Output the [X, Y] coordinate of the center of the cell containing the given text.  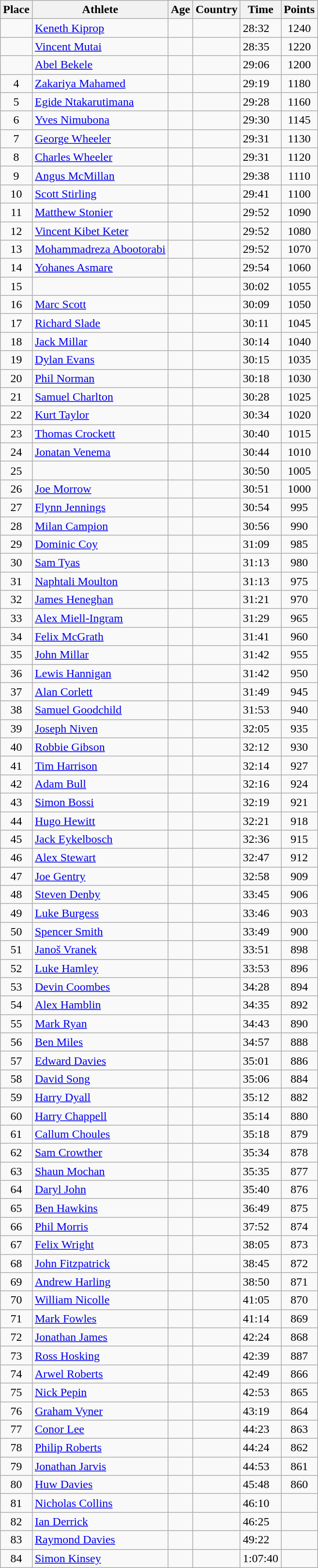
82 [16, 1521]
Lewis Hannigan [100, 673]
31:41 [260, 637]
29:38 [260, 175]
875 [299, 1208]
890 [299, 1024]
Place [16, 10]
17 [16, 323]
Devin Coombes [100, 987]
30:50 [260, 470]
83 [16, 1540]
31:49 [260, 692]
Keneth Kiprop [100, 28]
50 [16, 931]
Athlete [100, 10]
37 [16, 692]
1020 [299, 415]
20 [16, 378]
863 [299, 1429]
33:53 [260, 968]
Mark Fowles [100, 1319]
26 [16, 489]
65 [16, 1208]
935 [299, 729]
903 [299, 913]
35:01 [260, 1060]
1120 [299, 157]
51 [16, 950]
George Wheeler [100, 139]
71 [16, 1319]
36:49 [260, 1208]
19 [16, 360]
Tim Harrison [100, 765]
950 [299, 673]
Richard Slade [100, 323]
43:19 [260, 1411]
1220 [299, 47]
Joe Morrow [100, 489]
64 [16, 1190]
76 [16, 1411]
912 [299, 858]
Alan Corlett [100, 692]
39 [16, 729]
Angus McMillan [100, 175]
31:21 [260, 600]
40 [16, 747]
49:22 [260, 1540]
29:06 [260, 65]
35:14 [260, 1116]
41 [16, 765]
Matthew Stonier [100, 212]
45 [16, 839]
46:25 [260, 1521]
44:24 [260, 1448]
Joseph Niven [100, 729]
30:28 [260, 397]
Jack Eykelbosch [100, 839]
44:53 [260, 1466]
Harry Chappell [100, 1116]
34:43 [260, 1024]
31:53 [260, 710]
5 [16, 102]
995 [299, 507]
32:05 [260, 729]
4 [16, 83]
927 [299, 765]
James Heneghan [100, 600]
33:49 [260, 931]
35:35 [260, 1171]
Luke Burgess [100, 913]
79 [16, 1466]
Graham Vyner [100, 1411]
1090 [299, 212]
Sam Tyas [100, 563]
John Millar [100, 655]
1240 [299, 28]
32 [16, 600]
30:44 [260, 452]
9 [16, 175]
865 [299, 1392]
32:16 [260, 784]
921 [299, 802]
1130 [299, 139]
884 [299, 1079]
990 [299, 526]
Alex Hamblin [100, 1005]
Jonathan James [100, 1337]
Nick Pepin [100, 1392]
1035 [299, 360]
1030 [299, 378]
866 [299, 1374]
Huw Davies [100, 1485]
16 [16, 305]
Harry Dyall [100, 1097]
41:05 [260, 1300]
Adam Bull [100, 784]
Ian Derrick [100, 1521]
30:14 [260, 342]
John Fitzpatrick [100, 1263]
Luke Hamley [100, 968]
25 [16, 470]
1160 [299, 102]
1:07:40 [260, 1558]
878 [299, 1153]
924 [299, 784]
1025 [299, 397]
28:32 [260, 28]
84 [16, 1558]
1010 [299, 452]
6 [16, 120]
81 [16, 1503]
860 [299, 1485]
52 [16, 968]
892 [299, 1005]
10 [16, 194]
15 [16, 286]
965 [299, 618]
Janoš Vranek [100, 950]
35:18 [260, 1134]
55 [16, 1024]
29:30 [260, 120]
900 [299, 931]
45:48 [260, 1485]
57 [16, 1060]
888 [299, 1042]
Country [216, 10]
1000 [299, 489]
868 [299, 1337]
42:39 [260, 1355]
918 [299, 821]
Jonatan Venema [100, 452]
862 [299, 1448]
38:05 [260, 1245]
Vincent Kibet Keter [100, 231]
1060 [299, 268]
906 [299, 895]
Yves Nimubona [100, 120]
43 [16, 802]
1045 [299, 323]
930 [299, 747]
31:09 [260, 544]
Shaun Mochan [100, 1171]
33:46 [260, 913]
42:24 [260, 1337]
Simon Kinsey [100, 1558]
David Song [100, 1079]
46 [16, 858]
30:34 [260, 415]
32:58 [260, 876]
Hugo Hewitt [100, 821]
23 [16, 434]
Steven Denby [100, 895]
74 [16, 1374]
29:54 [260, 268]
Felix Wright [100, 1245]
Ben Hawkins [100, 1208]
56 [16, 1042]
Sam Crowther [100, 1153]
Samuel Goodchild [100, 710]
78 [16, 1448]
69 [16, 1282]
35:06 [260, 1079]
887 [299, 1355]
30:11 [260, 323]
75 [16, 1392]
42:49 [260, 1374]
Yohanes Asmare [100, 268]
30:02 [260, 286]
940 [299, 710]
34 [16, 637]
36 [16, 673]
Alex Miell-Ingram [100, 618]
Andrew Harling [100, 1282]
32:36 [260, 839]
960 [299, 637]
31 [16, 581]
49 [16, 913]
871 [299, 1282]
30:54 [260, 507]
Flynn Jennings [100, 507]
34:35 [260, 1005]
32:21 [260, 821]
47 [16, 876]
33:51 [260, 950]
Milan Campion [100, 526]
66 [16, 1226]
38:45 [260, 1263]
28:35 [260, 47]
Points [299, 10]
874 [299, 1226]
70 [16, 1300]
32:47 [260, 858]
11 [16, 212]
80 [16, 1485]
73 [16, 1355]
Egide Ntakarutimana [100, 102]
872 [299, 1263]
63 [16, 1171]
1180 [299, 83]
21 [16, 397]
Vincent Mutai [100, 47]
33:45 [260, 895]
Phil Morris [100, 1226]
Philip Roberts [100, 1448]
32:12 [260, 747]
Mark Ryan [100, 1024]
24 [16, 452]
Jonathan Jarvis [100, 1466]
1100 [299, 194]
58 [16, 1079]
31:29 [260, 618]
898 [299, 950]
886 [299, 1060]
Felix McGrath [100, 637]
14 [16, 268]
12 [16, 231]
Edward Davies [100, 1060]
72 [16, 1337]
1110 [299, 175]
30:40 [260, 434]
44 [16, 821]
18 [16, 342]
Ben Miles [100, 1042]
879 [299, 1134]
Joe Gentry [100, 876]
46:10 [260, 1503]
Zakariya Mahamed [100, 83]
1040 [299, 342]
38:50 [260, 1282]
Charles Wheeler [100, 157]
67 [16, 1245]
44:23 [260, 1429]
1005 [299, 470]
30:15 [260, 360]
33 [16, 618]
880 [299, 1116]
35:40 [260, 1190]
William Nicolle [100, 1300]
30:51 [260, 489]
Arwel Roberts [100, 1374]
980 [299, 563]
915 [299, 839]
Raymond Davies [100, 1540]
955 [299, 655]
37:52 [260, 1226]
42 [16, 784]
896 [299, 968]
Jack Millar [100, 342]
1015 [299, 434]
7 [16, 139]
60 [16, 1116]
970 [299, 600]
Alex Stewart [100, 858]
861 [299, 1466]
Age [180, 10]
13 [16, 249]
29 [16, 544]
53 [16, 987]
35:34 [260, 1153]
1145 [299, 120]
Phil Norman [100, 378]
48 [16, 895]
876 [299, 1190]
1050 [299, 305]
Ross Hosking [100, 1355]
877 [299, 1171]
882 [299, 1097]
945 [299, 692]
35 [16, 655]
29:19 [260, 83]
894 [299, 987]
870 [299, 1300]
27 [16, 507]
38 [16, 710]
1200 [299, 65]
30 [16, 563]
42:53 [260, 1392]
Abel Bekele [100, 65]
Spencer Smith [100, 931]
32:14 [260, 765]
61 [16, 1134]
975 [299, 581]
32:19 [260, 802]
34:57 [260, 1042]
Callum Choules [100, 1134]
30:56 [260, 526]
41:14 [260, 1319]
28 [16, 526]
Robbie Gibson [100, 747]
35:12 [260, 1097]
985 [299, 544]
29:41 [260, 194]
Simon Bossi [100, 802]
62 [16, 1153]
77 [16, 1429]
30:18 [260, 378]
909 [299, 876]
68 [16, 1263]
Thomas Crockett [100, 434]
Daryl John [100, 1190]
1080 [299, 231]
22 [16, 415]
Naphtali Moulton [100, 581]
Nicholas Collins [100, 1503]
1070 [299, 249]
1055 [299, 286]
Dylan Evans [100, 360]
Time [260, 10]
869 [299, 1319]
Samuel Charlton [100, 397]
Marc Scott [100, 305]
Conor Lee [100, 1429]
873 [299, 1245]
54 [16, 1005]
59 [16, 1097]
Mohammadreza Abootorabi [100, 249]
34:28 [260, 987]
8 [16, 157]
Scott Stirling [100, 194]
864 [299, 1411]
30:09 [260, 305]
Kurt Taylor [100, 415]
Dominic Coy [100, 544]
29:28 [260, 102]
